Determine the (x, y) coordinate at the center of the cell enclosing the given text.  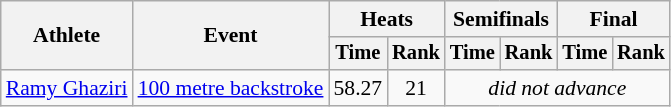
58.27 (358, 88)
100 metre backstroke (231, 88)
Ramy Ghaziri (67, 88)
Final (613, 19)
Athlete (67, 36)
Heats (386, 19)
Semifinals (501, 19)
21 (416, 88)
did not advance (558, 88)
Event (231, 36)
